Search for the cell housing the specified text and yield its [X, Y] center coordinate. 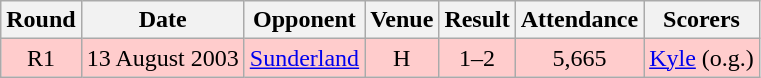
Attendance [579, 20]
R1 [41, 58]
Result [477, 20]
13 August 2003 [162, 58]
Sunderland [304, 58]
Scorers [702, 20]
5,665 [579, 58]
Kyle (o.g.) [702, 58]
Date [162, 20]
H [402, 58]
Venue [402, 20]
Round [41, 20]
Opponent [304, 20]
1–2 [477, 58]
